Find where the given text appears and provide that cell's center as [x, y] coordinate. 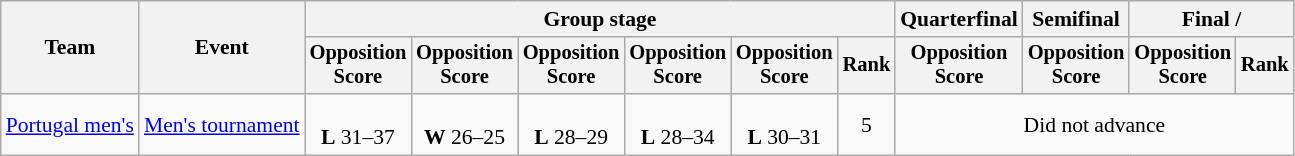
Group stage [600, 19]
L 30–31 [784, 124]
Final / [1211, 19]
Semifinal [1076, 19]
Portugal men's [70, 124]
5 [867, 124]
L 28–34 [678, 124]
L 28–29 [572, 124]
Event [222, 48]
Team [70, 48]
L 31–37 [358, 124]
Did not advance [1094, 124]
Men's tournament [222, 124]
Quarterfinal [959, 19]
W 26–25 [464, 124]
